Extract the [x, y] coordinate from the center of the cell holding the provided text.  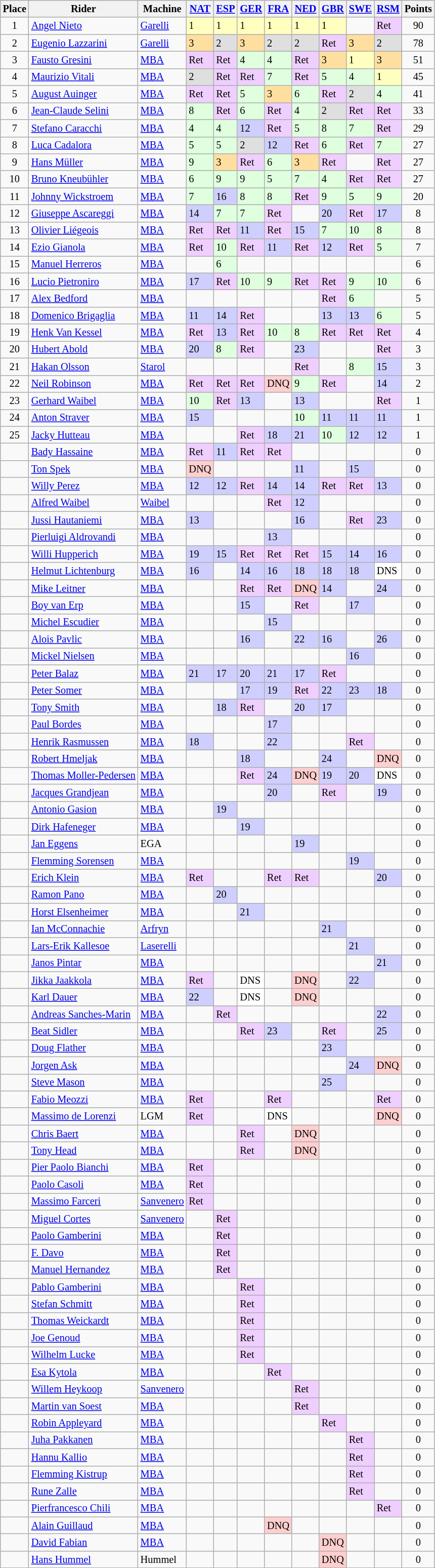
Doug Flather [83, 1048]
Massimo de Lorenzi [83, 1116]
Alfred Waibel [83, 503]
Hakan Olsson [83, 367]
Domenico Brigaglia [83, 315]
Place [15, 9]
Horst Elsenheimer [83, 912]
Waibel [162, 503]
41 [418, 94]
Steve Mason [83, 1082]
LGM [162, 1116]
Ton Spek [83, 469]
Hummel [162, 1559]
Miguel Cortes [83, 1219]
Points [418, 9]
SWE [360, 9]
Angel Nieto [83, 26]
Janos Pintar [83, 963]
45 [418, 77]
33 [418, 111]
Paolo Casoli [83, 1185]
Bruno Kneubühler [83, 179]
Hannu Kallio [83, 1457]
Eugenio Lazzarini [83, 43]
Fausto Gresini [83, 60]
Karl Dauer [83, 997]
FRA [278, 9]
Paolo Gamberini [83, 1236]
Flemming Kistrup [83, 1474]
Beat Sidler [83, 1031]
Pierluigi Aldrovandi [83, 537]
Wilhelm Lucke [83, 1355]
Chris Baert [83, 1134]
Alois Pavlic [83, 639]
Jean-Claude Selini [83, 111]
Willem Heykoop [83, 1389]
Esa Kytola [83, 1372]
EGA [162, 844]
Starol [162, 367]
Jacques Grandjean [83, 793]
Massimo Farceri [83, 1201]
Ian McConnachie [83, 929]
Helmut Lichtenburg [83, 571]
Luca Cadalora [83, 145]
ESP [226, 9]
Robert Hmeljak [83, 758]
Erich Klein [83, 878]
Jorgen Ask [83, 1065]
Tony Head [83, 1150]
Andreas Sanches-Marin [83, 1014]
NAT [200, 9]
Manuel Hernandez [83, 1270]
Olivier Liégeois [83, 230]
51 [418, 60]
NED [306, 9]
RSM [388, 9]
Hans Müller [83, 162]
Pierfrancesco Chili [83, 1508]
Jacky Hutteau [83, 435]
Maurizio Vitali [83, 77]
Hubert Abold [83, 349]
Mike Leitner [83, 588]
Hans Hummel [83, 1559]
26 [388, 639]
Johnny Wickstroem [83, 196]
Martin van Soest [83, 1406]
78 [418, 43]
Willy Perez [83, 486]
Antonio Gasion [83, 810]
Fabio Meozzi [83, 1099]
Rune Zalle [83, 1491]
Ramon Pano [83, 895]
GBR [333, 9]
Stefan Schmitt [83, 1304]
Joe Genoud [83, 1338]
Manuel Herreros [83, 264]
Alain Guillaud [83, 1525]
Laserelli [162, 946]
Ezio Gianola [83, 248]
Pier Paolo Bianchi [83, 1168]
Jikka Jaakkola [83, 980]
Tony Smith [83, 707]
Paul Bordes [83, 725]
Dirk Hafeneger [83, 827]
Rider [83, 9]
Willi Hupperich [83, 554]
Jan Eggens [83, 844]
Mickel Nielsen [83, 656]
Jussi Hautaniemi [83, 520]
Robin Appleyard [83, 1423]
Bady Hassaine [83, 452]
Giuseppe Ascareggi [83, 213]
Stefano Caracchi [83, 128]
Alex Bedford [83, 298]
Peter Somer [83, 691]
F. Davo [83, 1253]
Henrik Rasmussen [83, 742]
Michel Escudier [83, 622]
David Fabian [83, 1542]
Thomas Weickardt [83, 1321]
Neil Robinson [83, 384]
90 [418, 26]
GER [251, 9]
Peter Balaz [83, 673]
Flemming Sorensen [83, 861]
Gerhard Waibel [83, 400]
Arfryn [162, 929]
29 [418, 128]
Lars-Erik Kallesoe [83, 946]
Thomas Moller-Pedersen [83, 776]
Lucio Pietroniro [83, 282]
Juha Pakkanen [83, 1440]
Boy van Erp [83, 605]
August Auinger [83, 94]
Pablo Gamberini [83, 1287]
Anton Straver [83, 418]
Machine [162, 9]
Henk Van Kessel [83, 333]
